For the text-containing cell, return its midpoint in (x, y) coordinate format. 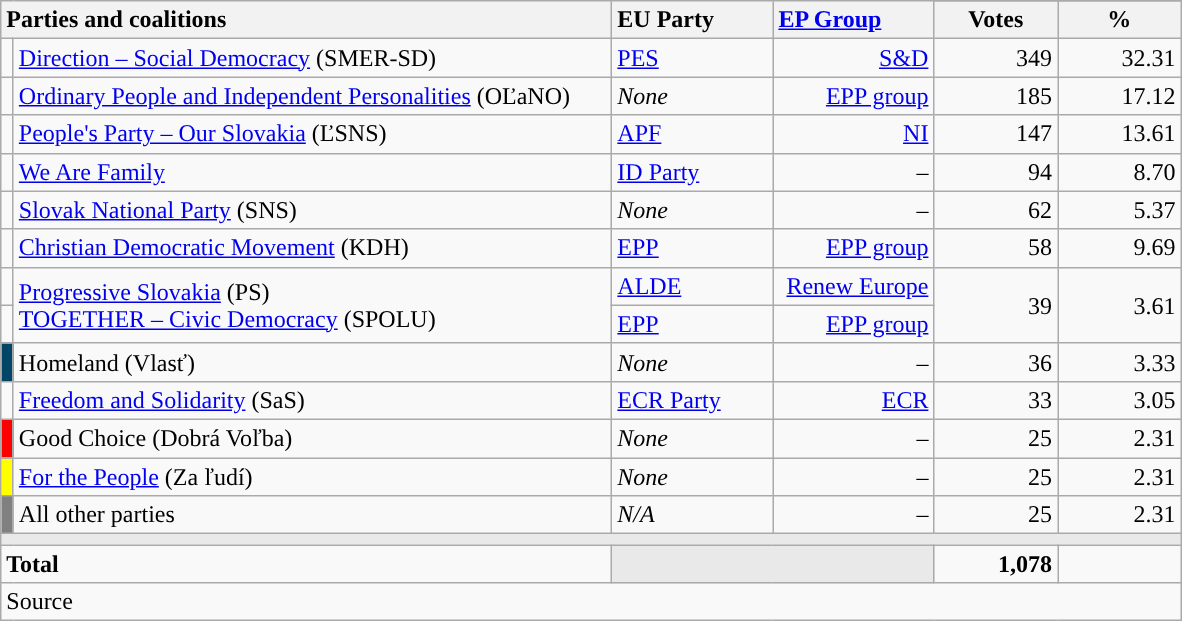
Progressive Slovakia (PS)TOGETHER – Civic Democracy (SPOLU) (312, 305)
39 (996, 305)
Renew Europe (854, 286)
PES (692, 58)
3.33 (1120, 362)
We Are Family (312, 172)
APF (692, 134)
ECR Party (692, 400)
1,078 (996, 564)
EP Group (854, 20)
Parties and coalitions (306, 20)
Homeland (Vlasť) (312, 362)
8.70 (1120, 172)
Source (591, 602)
33 (996, 400)
People's Party – Our Slovakia (ĽSNS) (312, 134)
N/A (692, 515)
Good Choice (Dobrá Voľba) (312, 438)
EU Party (692, 20)
5.37 (1120, 210)
36 (996, 362)
ID Party (692, 172)
All other parties (312, 515)
S&D (854, 58)
Ordinary People and Independent Personalities (OĽaNO) (312, 96)
3.05 (1120, 400)
17.12 (1120, 96)
3.61 (1120, 305)
Total (306, 564)
For the People (Za ľudí) (312, 477)
94 (996, 172)
185 (996, 96)
Freedom and Solidarity (SaS) (312, 400)
% (1120, 20)
62 (996, 210)
147 (996, 134)
ECR (854, 400)
NI (854, 134)
58 (996, 248)
ALDE (692, 286)
13.61 (1120, 134)
Votes (996, 20)
Christian Democratic Movement (KDH) (312, 248)
32.31 (1120, 58)
Direction – Social Democracy (SMER-SD) (312, 58)
Slovak National Party (SNS) (312, 210)
9.69 (1120, 248)
349 (996, 58)
